Return the [x, y] coordinate for the center point of the cell that contains the specified text.  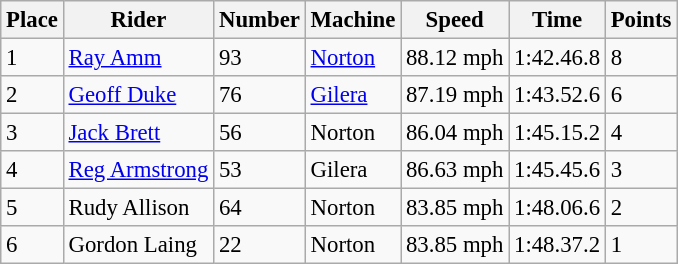
76 [260, 95]
56 [260, 133]
8 [640, 58]
1:43.52.6 [558, 95]
1:42.46.8 [558, 58]
1:45.15.2 [558, 133]
22 [260, 245]
86.04 mph [455, 133]
88.12 mph [455, 58]
Jack Brett [138, 133]
53 [260, 170]
Rudy Allison [138, 208]
Rider [138, 20]
86.63 mph [455, 170]
93 [260, 58]
Time [558, 20]
1:48.37.2 [558, 245]
87.19 mph [455, 95]
64 [260, 208]
Place [32, 20]
Points [640, 20]
Geoff Duke [138, 95]
Gordon Laing [138, 245]
5 [32, 208]
Ray Amm [138, 58]
1:45.45.6 [558, 170]
Reg Armstrong [138, 170]
Machine [352, 20]
Speed [455, 20]
Number [260, 20]
1:48.06.6 [558, 208]
